Pinpoint the cell where the given text exists, returning its (x, y) midpoint coordinate. 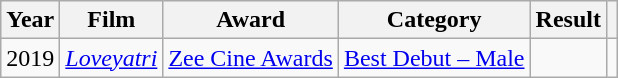
Zee Cine Awards (250, 58)
Film (112, 20)
Year (30, 20)
Result (568, 20)
Best Debut – Male (434, 58)
Loveyatri (112, 58)
2019 (30, 58)
Category (434, 20)
Award (250, 20)
